Scan for the cell matching the given text and deliver its [x, y] coordinate at center. 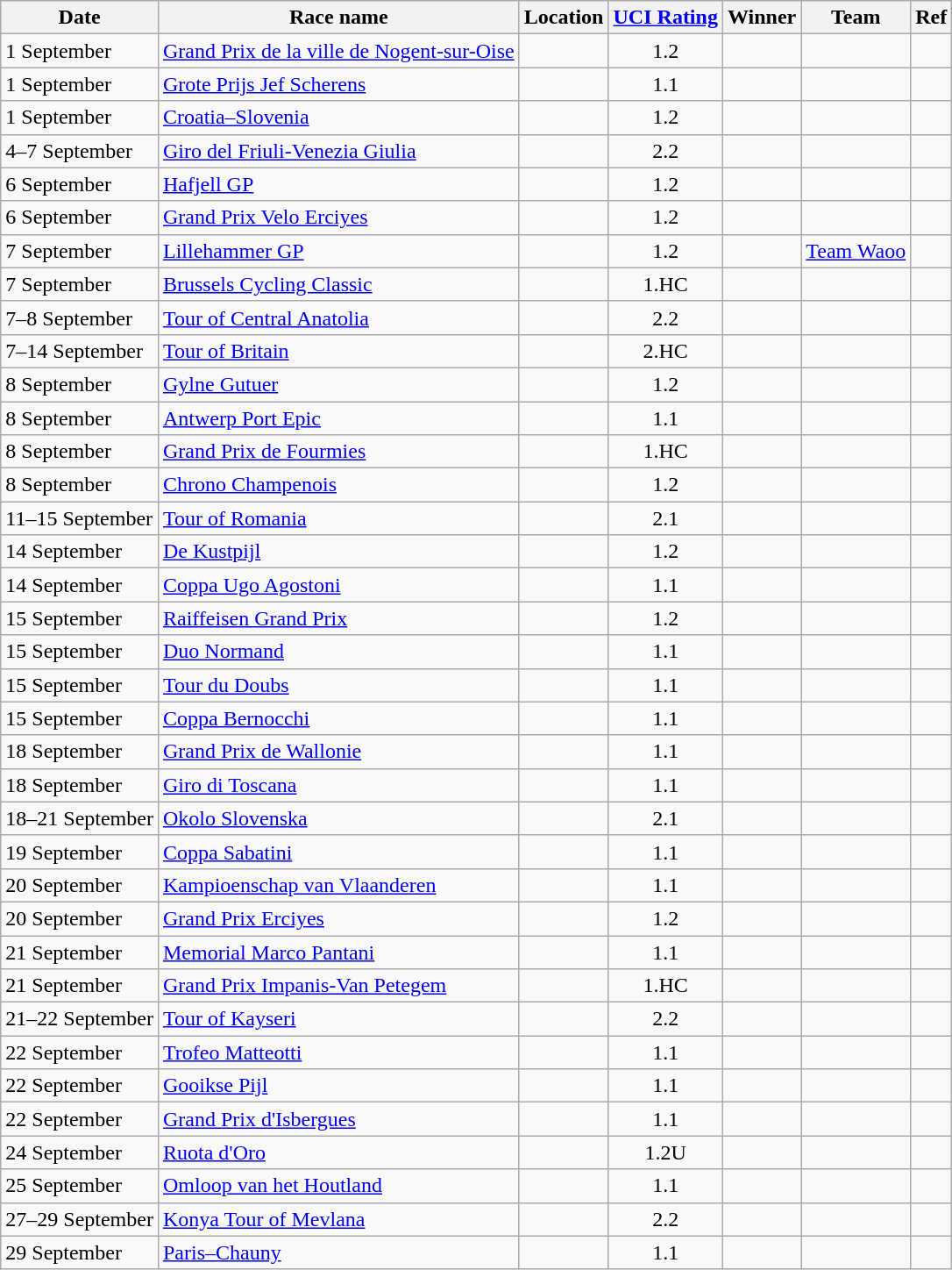
Chrono Champenois [338, 485]
1.2U [665, 1152]
Grand Prix de Fourmies [338, 452]
25 September [80, 1186]
27–29 September [80, 1219]
19 September [80, 852]
Okolo Slovenska [338, 818]
Date [80, 18]
Team Waoo [856, 251]
Grand Prix Erciyes [338, 918]
Location [564, 18]
7–14 September [80, 351]
4–7 September [80, 151]
Tour of Central Anatolia [338, 317]
Grand Prix d'Isbergues [338, 1119]
2.HC [665, 351]
Konya Tour of Mevlana [338, 1219]
Giro di Toscana [338, 785]
Coppa Ugo Agostoni [338, 585]
Ref [931, 18]
Coppa Bernocchi [338, 718]
Coppa Sabatini [338, 852]
Tour of Britain [338, 351]
Giro del Friuli-Venezia Giulia [338, 151]
24 September [80, 1152]
Antwerp Port Epic [338, 418]
Hafjell GP [338, 184]
Ruota d'Oro [338, 1152]
Grand Prix de la ville de Nogent-sur-Oise [338, 51]
Race name [338, 18]
Kampioenschap van Vlaanderen [338, 885]
Grand Prix Impanis-Van Petegem [338, 986]
7–8 September [80, 317]
Duo Normand [338, 652]
18–21 September [80, 818]
Lillehammer GP [338, 251]
Croatia–Slovenia [338, 118]
29 September [80, 1252]
Grand Prix de Wallonie [338, 752]
De Kustpijl [338, 552]
Trofeo Matteotti [338, 1052]
Raiffeisen Grand Prix [338, 618]
Tour of Kayseri [338, 1019]
21–22 September [80, 1019]
Tour du Doubs [338, 685]
Grand Prix Velo Erciyes [338, 218]
Omloop van het Houtland [338, 1186]
UCI Rating [665, 18]
Gylne Gutuer [338, 384]
Winner [761, 18]
Memorial Marco Pantani [338, 952]
Brussels Cycling Classic [338, 284]
Tour of Romania [338, 518]
11–15 September [80, 518]
Paris–Chauny [338, 1252]
Team [856, 18]
Grote Prijs Jef Scherens [338, 84]
Gooikse Pijl [338, 1086]
